Pinpoint the cell where the given text exists, returning its (X, Y) midpoint coordinate. 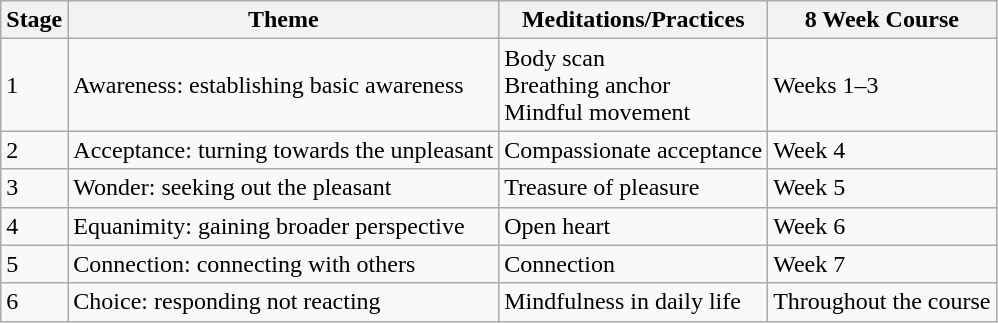
Treasure of pleasure (634, 188)
8 Week Course (882, 20)
Week 4 (882, 150)
Stage (34, 20)
3 (34, 188)
Theme (284, 20)
Equanimity: gaining broader perspective (284, 226)
1 (34, 85)
Throughout the course (882, 302)
6 (34, 302)
Open heart (634, 226)
Week 7 (882, 264)
Connection: connecting with others (284, 264)
Week 6 (882, 226)
Mindfulness in daily life (634, 302)
Week 5 (882, 188)
5 (34, 264)
Choice: responding not reacting (284, 302)
Body scanBreathing anchorMindful movement (634, 85)
Wonder: seeking out the pleasant (284, 188)
Connection (634, 264)
2 (34, 150)
Awareness: establishing basic awareness (284, 85)
Meditations/Practices (634, 20)
4 (34, 226)
Compassionate acceptance (634, 150)
Acceptance: turning towards the unpleasant (284, 150)
Weeks 1–3 (882, 85)
